Search for the cell housing the specified text and yield its (x, y) center coordinate. 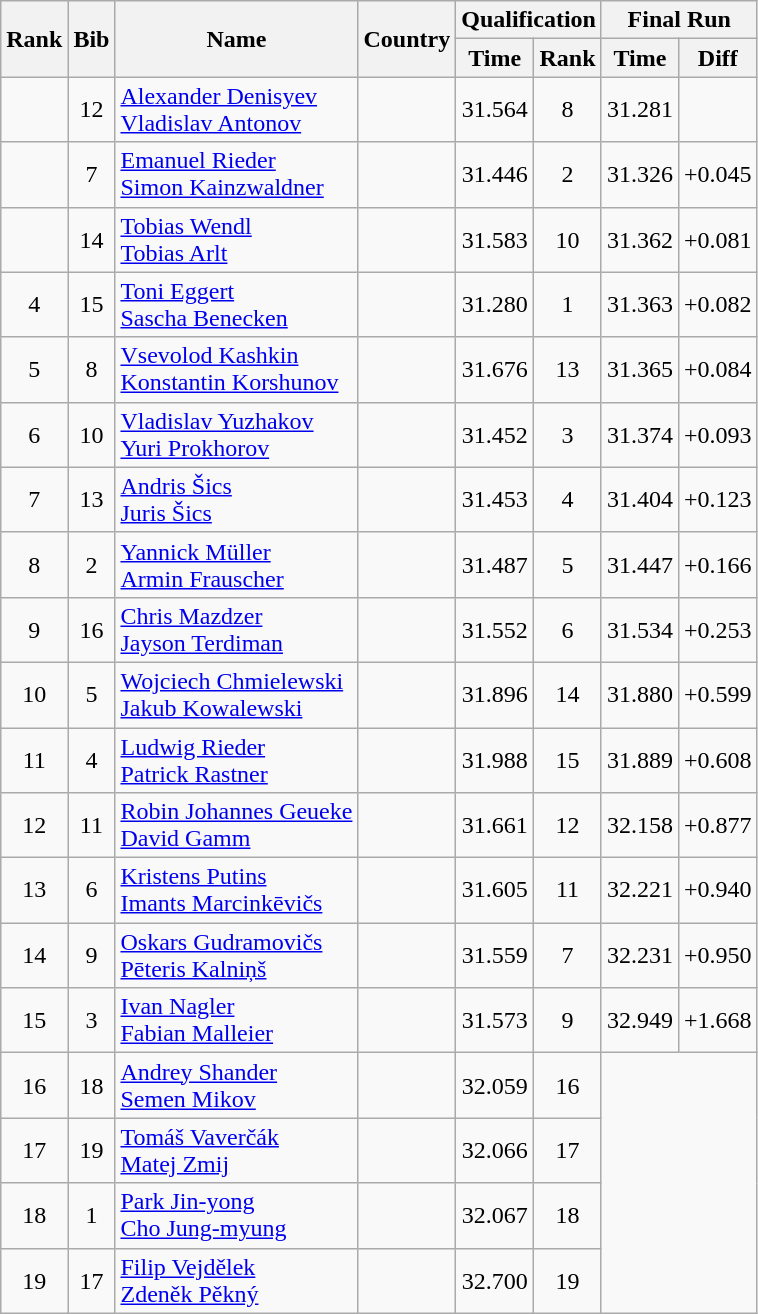
Vsevolod KashkinKonstantin Korshunov (236, 370)
Robin Johannes GeuekeDavid Gamm (236, 826)
31.564 (495, 110)
31.363 (640, 304)
+0.253 (718, 630)
31.446 (495, 174)
32.221 (640, 890)
31.661 (495, 826)
+1.668 (718, 1020)
32.067 (495, 1216)
+0.082 (718, 304)
+0.123 (718, 500)
31.988 (495, 760)
Qualification (529, 20)
+0.940 (718, 890)
31.583 (495, 240)
Final Run (679, 20)
31.880 (640, 694)
Vladislav YuzhakovYuri Prokhorov (236, 434)
Toni EggertSascha Benecken (236, 304)
Ludwig RiederPatrick Rastner (236, 760)
Yannick MüllerArmin Frauscher (236, 564)
+0.081 (718, 240)
+0.045 (718, 174)
31.447 (640, 564)
+0.166 (718, 564)
+0.093 (718, 434)
+0.599 (718, 694)
Name (236, 39)
Emanuel RiederSimon Kainzwaldner (236, 174)
31.453 (495, 500)
+0.608 (718, 760)
Andris ŠicsJuris Šics (236, 500)
Park Jin-yongCho Jung-myung (236, 1216)
Diff (718, 58)
31.534 (640, 630)
31.326 (640, 174)
32.231 (640, 956)
+0.084 (718, 370)
Alexander DenisyevVladislav Antonov (236, 110)
32.059 (495, 1086)
32.700 (495, 1280)
31.676 (495, 370)
31.362 (640, 240)
Country (407, 39)
Andrey ShanderSemen Mikov (236, 1086)
Wojciech ChmielewskiJakub Kowalewski (236, 694)
31.487 (495, 564)
31.896 (495, 694)
31.365 (640, 370)
31.404 (640, 500)
32.949 (640, 1020)
32.066 (495, 1150)
Ivan NaglerFabian Malleier (236, 1020)
31.889 (640, 760)
31.452 (495, 434)
31.281 (640, 110)
Chris MazdzerJayson Terdiman (236, 630)
Filip VejdělekZdeněk Pěkný (236, 1280)
Bib (92, 39)
32.158 (640, 826)
31.280 (495, 304)
31.559 (495, 956)
31.605 (495, 890)
+0.950 (718, 956)
+0.877 (718, 826)
Tomáš VaverčákMatej Zmij (236, 1150)
31.374 (640, 434)
31.552 (495, 630)
31.573 (495, 1020)
Kristens PutinsImants Marcinkēvičs (236, 890)
Tobias WendlTobias Arlt (236, 240)
Oskars GudramovičsPēteris Kalniņš (236, 956)
